Return [X, Y] of the center of cell containing provided text 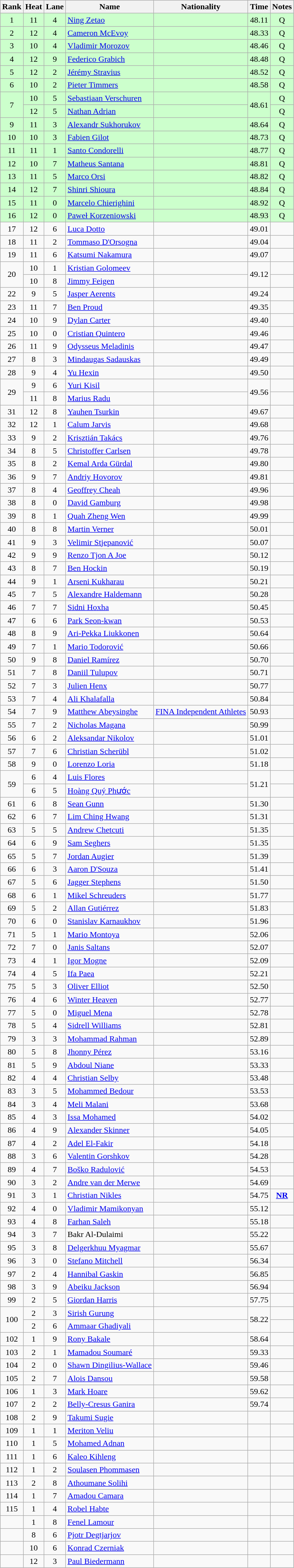
38 [12, 503]
50.77 [259, 686]
33 [12, 438]
48.11 [259, 20]
Christian Nikles [109, 1195]
52.81 [259, 1026]
111 [12, 1457]
Allan Gutiérrez [109, 908]
56 [12, 738]
59.33 [259, 1352]
49.47 [259, 346]
Geoffrey Cheah [109, 490]
Notes [282, 7]
Ben Proud [109, 307]
Lane [55, 7]
99 [12, 1300]
48.73 [259, 137]
79 [12, 1039]
53 [12, 699]
54.02 [259, 1117]
52.89 [259, 1039]
Tommaso D'Orsogna [109, 242]
Jérémy Stravius [109, 72]
110 [12, 1443]
48.77 [259, 150]
49.68 [259, 425]
Athoumane Solihi [109, 1483]
Velimir Stjepanović [109, 542]
52.09 [259, 960]
Alexander Skinner [109, 1130]
Ali Khalafalla [109, 699]
51.31 [259, 817]
58 [12, 764]
Mario Todorović [109, 647]
Mario Montoya [109, 934]
48.82 [259, 177]
59.62 [259, 1391]
Sean Gunn [109, 804]
52.50 [259, 987]
Hannibal Gaskin [109, 1274]
Nicholas Magana [109, 725]
26 [12, 346]
23 [12, 307]
71 [12, 934]
Quah Zheng Wen [109, 516]
36 [12, 477]
Abdoul Niane [109, 1065]
106 [12, 1391]
62 [12, 817]
50.71 [259, 673]
Jasper Aerents [109, 294]
108 [12, 1417]
49 [12, 647]
49.12 [259, 274]
Time [259, 7]
Mikel Schreuders [109, 895]
74 [12, 974]
Kaleo Kihleng [109, 1457]
113 [12, 1483]
Igor Mogne [109, 960]
59.74 [259, 1404]
Meriton Veliu [109, 1430]
49.56 [259, 392]
55.12 [259, 1209]
49.35 [259, 307]
50.28 [259, 594]
Calum Jarvis [109, 425]
59.46 [259, 1365]
48.52 [259, 72]
53.53 [259, 1091]
Bakr Al-Dulaimi [109, 1235]
32 [12, 425]
54.69 [259, 1182]
Farhan Saleh [109, 1222]
46 [12, 608]
54.05 [259, 1130]
Delgerkhuu Myagmar [109, 1248]
49.40 [259, 320]
Julien Henx [109, 686]
48.64 [259, 124]
48.93 [259, 216]
59.58 [259, 1378]
Adel El-Fakir [109, 1143]
37 [12, 490]
Fabien Gilot [109, 137]
48.84 [259, 190]
97 [12, 1274]
81 [12, 1065]
78 [12, 1026]
Aaron D'Souza [109, 869]
49.99 [259, 516]
Robel Habte [109, 1509]
43 [12, 568]
50.64 [259, 634]
51.01 [259, 738]
Cameron McEvoy [109, 33]
Park Seon-kwan [109, 621]
56.34 [259, 1261]
69 [12, 908]
50.66 [259, 647]
58.64 [259, 1339]
49.49 [259, 359]
54.53 [259, 1169]
Abeiku Jackson [109, 1287]
61 [12, 804]
31 [12, 412]
53.16 [259, 1052]
54 [12, 712]
Ari-Pekka Liukkonen [109, 634]
Daniel Ramírez [109, 660]
51.77 [259, 895]
103 [12, 1352]
52.77 [259, 1000]
Cristian Quintero [109, 333]
98 [12, 1287]
16 [12, 216]
100 [12, 1319]
57 [12, 751]
Meli Malani [109, 1104]
Marius Radu [109, 399]
Yu Hexin [109, 372]
55.18 [259, 1222]
72 [12, 947]
Mohammed Bedour [109, 1091]
51.96 [259, 921]
18 [12, 242]
41 [12, 542]
49.24 [259, 294]
87 [12, 1143]
50.19 [259, 568]
Vladimir Morozov [109, 46]
29 [12, 392]
56.94 [259, 1287]
83 [12, 1091]
Shawn Dingilius-Wallace [109, 1365]
Lorenzo Loria [109, 764]
102 [12, 1339]
49.01 [259, 229]
48.58 [259, 85]
85 [12, 1117]
Christian Scherübl [109, 751]
52.06 [259, 934]
Valentin Gorshkov [109, 1156]
Takumi Sugie [109, 1417]
Pjotr Degtjarjov [109, 1535]
88 [12, 1156]
David Gamburg [109, 503]
Sidni Hoxha [109, 608]
Miguel Mena [109, 1013]
52 [12, 686]
109 [12, 1430]
50.07 [259, 542]
48.33 [259, 33]
51.18 [259, 764]
80 [12, 1052]
57.75 [259, 1300]
Rony Bakale [109, 1339]
77 [12, 1013]
Yauhen Tsurkin [109, 412]
Ifa Paea [109, 974]
Rank [12, 7]
Sidrell Williams [109, 1026]
68 [12, 895]
48.92 [259, 203]
Paul Biedermann [109, 1561]
Kristian Golomeev [109, 268]
49.04 [259, 242]
50 [12, 660]
84 [12, 1104]
49.78 [259, 451]
Mamadou Soumaré [109, 1352]
Sam Seghers [109, 843]
Jimmy Feigen [109, 281]
49.07 [259, 255]
49.50 [259, 372]
54.75 [259, 1195]
Jagger Stephens [109, 882]
22 [12, 294]
Matheus Santana [109, 164]
Ben Hockin [109, 568]
Stefano Mitchell [109, 1261]
Luca Dotto [109, 229]
FINA Independent Athletes [201, 712]
49.80 [259, 464]
Odysseus Meladinis [109, 346]
13 [12, 177]
19 [12, 255]
35 [12, 464]
105 [12, 1378]
76 [12, 1000]
Sebastiaan Verschuren [109, 98]
51.83 [259, 908]
59 [12, 784]
Issa Mohamed [109, 1117]
Andrew Chetcuti [109, 830]
28 [12, 372]
Renzo Tjon A Joe [109, 555]
Federico Grabich [109, 59]
51 [12, 673]
Matthew Abeysinghe [109, 712]
Mindaugas Sadauskas [109, 359]
Alois Dansou [109, 1378]
50.99 [259, 725]
Amadou Camara [109, 1496]
50.93 [259, 712]
54.28 [259, 1156]
Stanislav Karnaukhov [109, 921]
51.50 [259, 882]
53.33 [259, 1065]
Aleksandar Nikolov [109, 738]
20 [12, 274]
Andre van der Merwe [109, 1182]
51.02 [259, 751]
34 [12, 451]
14 [12, 190]
48.81 [259, 164]
Hoàng Quý Phước [109, 790]
64 [12, 843]
44 [12, 581]
40 [12, 529]
49.67 [259, 412]
49.76 [259, 438]
67 [12, 882]
104 [12, 1365]
Paweł Korzeniowski [109, 216]
50.45 [259, 608]
55.22 [259, 1235]
50.84 [259, 699]
Yuri Kisil [109, 386]
45 [12, 594]
39 [12, 516]
48 [12, 634]
55 [12, 725]
50.12 [259, 555]
Christoffer Carlsen [109, 451]
Soulasen Phommasen [109, 1470]
49.96 [259, 490]
Kemal Arda Gürdal [109, 464]
48.46 [259, 46]
Fenel Lamour [109, 1522]
86 [12, 1130]
93 [12, 1222]
49.46 [259, 333]
Arseni Kukharau [109, 581]
50.53 [259, 621]
90 [12, 1182]
55.67 [259, 1248]
25 [12, 333]
Oliver Elliot [109, 987]
54.18 [259, 1143]
114 [12, 1496]
27 [12, 359]
50.01 [259, 529]
51.41 [259, 869]
Belly-Cresus Ganira [109, 1404]
Mohammad Rahman [109, 1039]
Dylan Carter [109, 320]
94 [12, 1235]
49.98 [259, 503]
17 [12, 229]
Luis Flores [109, 777]
Sirish Gurung [109, 1313]
Katsumi Nakamura [109, 255]
52.21 [259, 974]
50.21 [259, 581]
48.61 [259, 105]
75 [12, 987]
112 [12, 1470]
89 [12, 1169]
Heat [34, 7]
15 [12, 203]
52.07 [259, 947]
50.70 [259, 660]
56.85 [259, 1274]
Winter Heaven [109, 1000]
47 [12, 621]
Christian Selby [109, 1078]
107 [12, 1404]
Ammaar Ghadiyali [109, 1326]
82 [12, 1078]
92 [12, 1209]
Nathan Adrian [109, 111]
24 [12, 320]
63 [12, 830]
52.78 [259, 1013]
Jhonny Pérez [109, 1052]
Jordan Augier [109, 856]
65 [12, 856]
Ning Zetao [109, 20]
Konrad Czerniak [109, 1548]
42 [12, 555]
48.48 [259, 59]
Boško Radulović [109, 1169]
53.48 [259, 1078]
Mohamed Adnan [109, 1443]
Martin Verner [109, 529]
51.21 [259, 784]
Name [109, 7]
70 [12, 921]
Lim Ching Hwang [109, 817]
Giordan Harris [109, 1300]
Shinri Shioura [109, 190]
Alexandre Haldemann [109, 594]
51.39 [259, 856]
49.81 [259, 477]
Pieter Timmers [109, 85]
91 [12, 1195]
Mark Hoare [109, 1391]
115 [12, 1509]
66 [12, 869]
Marco Orsi [109, 177]
Vladimir Mamikonyan [109, 1209]
95 [12, 1248]
73 [12, 960]
Nationality [201, 7]
51.30 [259, 804]
Marcelo Chierighini [109, 203]
NR [282, 1195]
Andriy Hovorov [109, 477]
96 [12, 1261]
Janis Saltans [109, 947]
Daniil Tulupov [109, 673]
58.22 [259, 1319]
Santo Condorelli [109, 150]
53.68 [259, 1104]
Alexandr Sukhorukov [109, 124]
Krisztián Takács [109, 438]
